Detect which cell encompasses the target text, then output its (x, y) center coordinate. 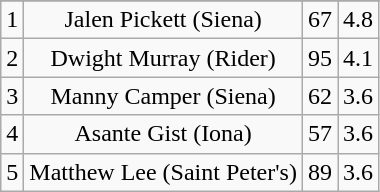
3 (12, 96)
4 (12, 134)
4.1 (358, 58)
4.8 (358, 20)
Dwight Murray (Rider) (164, 58)
2 (12, 58)
95 (320, 58)
Matthew Lee (Saint Peter's) (164, 172)
1 (12, 20)
Jalen Pickett (Siena) (164, 20)
Manny Camper (Siena) (164, 96)
62 (320, 96)
67 (320, 20)
Asante Gist (Iona) (164, 134)
89 (320, 172)
57 (320, 134)
5 (12, 172)
